Capture the cell that displays the provided text and extract its (x, y) central coordinate. 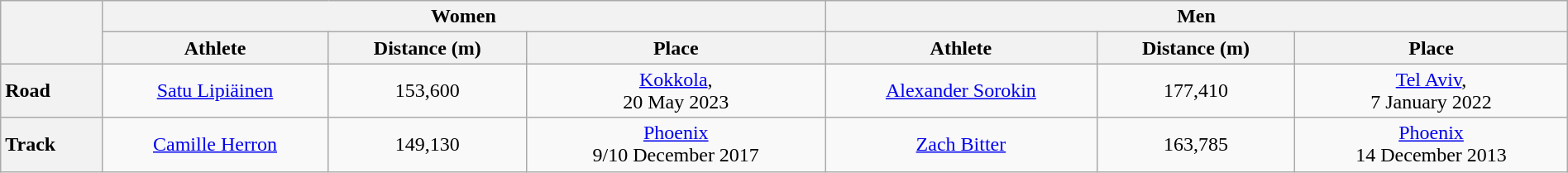
Phoenix 9/10 December 2017 (676, 144)
Satu Lipiäinen (215, 91)
Alexander Sorokin (961, 91)
Tel Aviv, 7 January 2022 (1431, 91)
Kokkola, 20 May 2023 (676, 91)
Men (1196, 17)
163,785 (1196, 144)
Zach Bitter (961, 144)
Women (463, 17)
Road (51, 91)
Phoenix 14 December 2013 (1431, 144)
177,410 (1196, 91)
Track (51, 144)
Camille Herron (215, 144)
149,130 (428, 144)
153,600 (428, 91)
